Extract the [x, y] coordinate from the center of the cell holding the provided text.  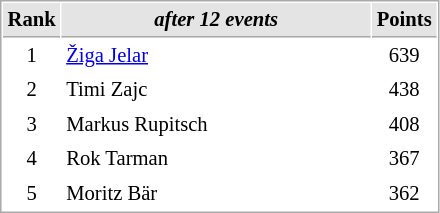
2 [32, 90]
408 [404, 124]
Markus Rupitsch [216, 124]
Moritz Bär [216, 194]
Timi Zajc [216, 90]
Points [404, 20]
5 [32, 194]
639 [404, 56]
Žiga Jelar [216, 56]
3 [32, 124]
4 [32, 158]
Rok Tarman [216, 158]
Rank [32, 20]
1 [32, 56]
367 [404, 158]
after 12 events [216, 20]
438 [404, 90]
362 [404, 194]
